Pinpoint the cell where the given text exists, returning its (x, y) midpoint coordinate. 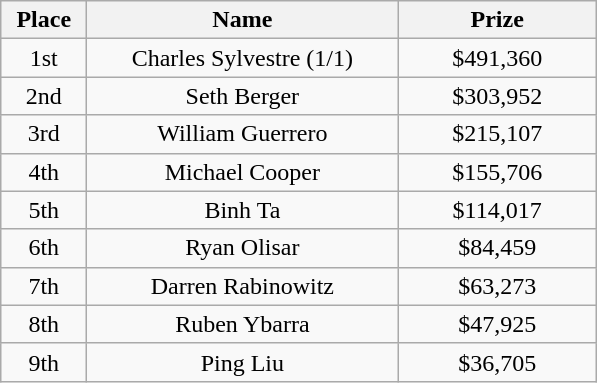
$47,925 (498, 324)
7th (44, 286)
3rd (44, 134)
Ruben Ybarra (242, 324)
$303,952 (498, 96)
$114,017 (498, 210)
Prize (498, 20)
6th (44, 248)
Seth Berger (242, 96)
Place (44, 20)
$63,273 (498, 286)
$36,705 (498, 362)
Binh Ta (242, 210)
Darren Rabinowitz (242, 286)
1st (44, 58)
9th (44, 362)
Name (242, 20)
Ping Liu (242, 362)
$491,360 (498, 58)
4th (44, 172)
5th (44, 210)
Ryan Olisar (242, 248)
$215,107 (498, 134)
$84,459 (498, 248)
$155,706 (498, 172)
8th (44, 324)
Michael Cooper (242, 172)
Charles Sylvestre (1/1) (242, 58)
2nd (44, 96)
William Guerrero (242, 134)
